Find where the given text appears and provide that cell's center as (x, y) coordinate. 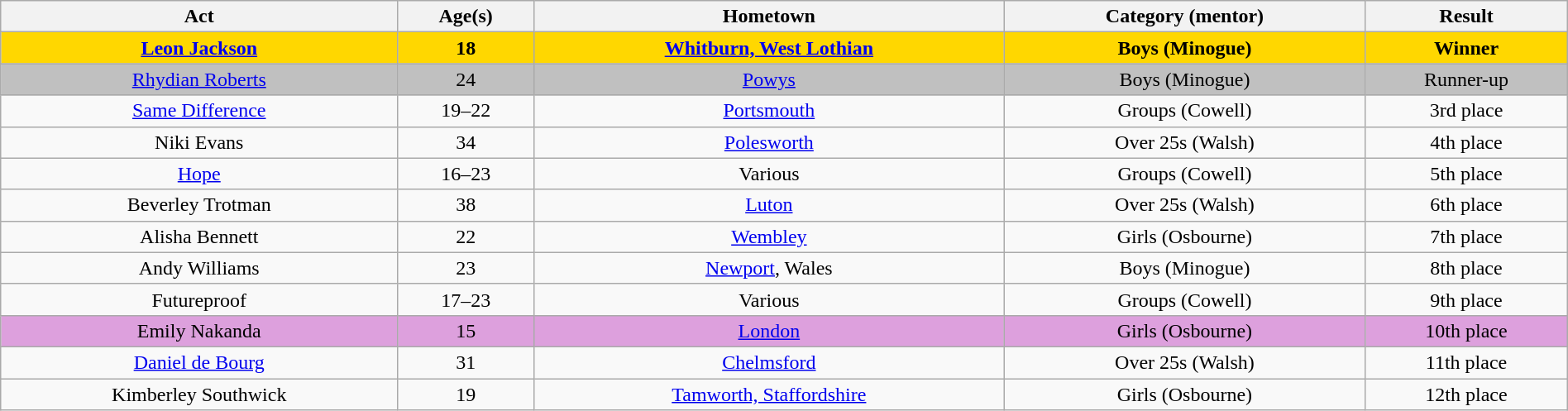
24 (466, 79)
Whitburn, West Lothian (769, 48)
23 (466, 268)
3rd place (1466, 111)
Andy Williams (199, 268)
15 (466, 331)
9th place (1466, 299)
31 (466, 362)
Kimberley Southwick (199, 394)
11th place (1466, 362)
Chelmsford (769, 362)
London (769, 331)
Niki Evans (199, 142)
38 (466, 205)
7th place (1466, 237)
Leon Jackson (199, 48)
Polesworth (769, 142)
6th place (1466, 205)
Same Difference (199, 111)
17–23 (466, 299)
Hometown (769, 17)
19–22 (466, 111)
Emily Nakanda (199, 331)
Luton (769, 205)
Winner (1466, 48)
Category (mentor) (1184, 17)
Newport, Wales (769, 268)
Futureproof (199, 299)
Powys (769, 79)
18 (466, 48)
5th place (1466, 174)
4th place (1466, 142)
Act (199, 17)
Hope (199, 174)
22 (466, 237)
Rhydian Roberts (199, 79)
19 (466, 394)
12th place (1466, 394)
Alisha Bennett (199, 237)
Wembley (769, 237)
Daniel de Bourg (199, 362)
Beverley Trotman (199, 205)
Result (1466, 17)
Age(s) (466, 17)
34 (466, 142)
16–23 (466, 174)
Tamworth, Staffordshire (769, 394)
Runner-up (1466, 79)
Portsmouth (769, 111)
8th place (1466, 268)
10th place (1466, 331)
